Determine the (X, Y) coordinate at the center of the cell enclosing the given text.  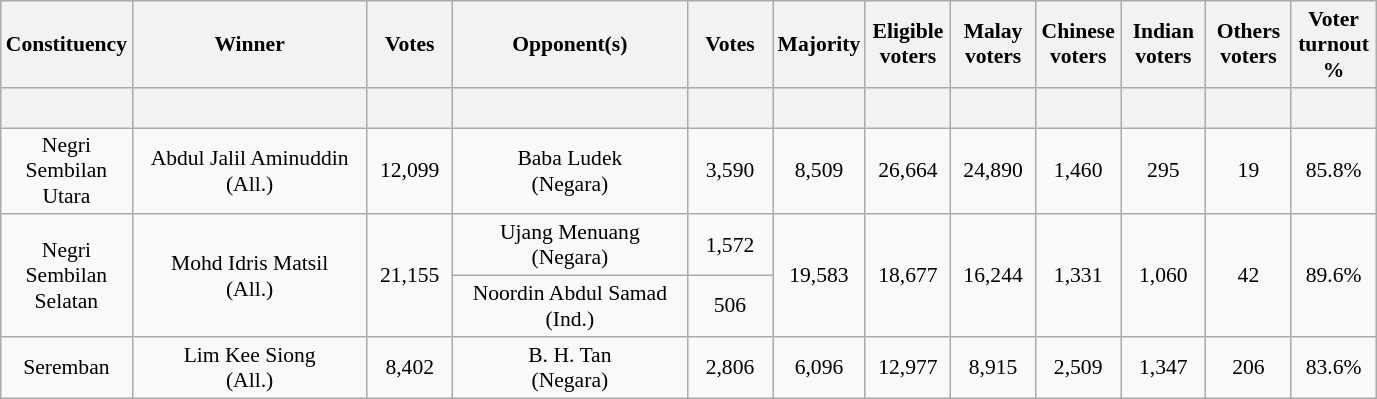
Negri Sembilan Selatan (66, 276)
Others voters (1248, 44)
Majority (820, 44)
8,915 (992, 368)
1,347 (1164, 368)
Seremban (66, 368)
Abdul Jalil Aminuddin(All.) (250, 172)
19 (1248, 172)
21,155 (410, 276)
295 (1164, 172)
Baba Ludek(Negara) (570, 172)
85.8% (1334, 172)
Eligible voters (908, 44)
Negri Sembilan Utara (66, 172)
Noordin Abdul Samad(Ind.) (570, 306)
1,331 (1078, 276)
83.6% (1334, 368)
2,509 (1078, 368)
Voter turnout % (1334, 44)
Chinese voters (1078, 44)
Lim Kee Siong(All.) (250, 368)
506 (730, 306)
24,890 (992, 172)
Opponent(s) (570, 44)
Constituency (66, 44)
16,244 (992, 276)
Indian voters (1164, 44)
206 (1248, 368)
Mohd Idris Matsil(All.) (250, 276)
8,402 (410, 368)
19,583 (820, 276)
Malay voters (992, 44)
12,977 (908, 368)
B. H. Tan(Negara) (570, 368)
6,096 (820, 368)
Ujang Menuang(Negara) (570, 246)
12,099 (410, 172)
Winner (250, 44)
3,590 (730, 172)
89.6% (1334, 276)
1,060 (1164, 276)
18,677 (908, 276)
8,509 (820, 172)
26,664 (908, 172)
2,806 (730, 368)
42 (1248, 276)
1,460 (1078, 172)
1,572 (730, 246)
